From the cell containing the given text, extract its center point as (X, Y) coordinate. 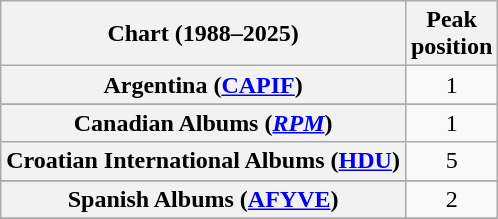
Canadian Albums (RPM) (204, 123)
Argentina (CAPIF) (204, 85)
Chart (1988–2025) (204, 34)
Spanish Albums (AFYVE) (204, 199)
5 (451, 161)
2 (451, 199)
Peak position (451, 34)
Croatian International Albums (HDU) (204, 161)
